Detect which cell encompasses the target text, then output its [X, Y] center coordinate. 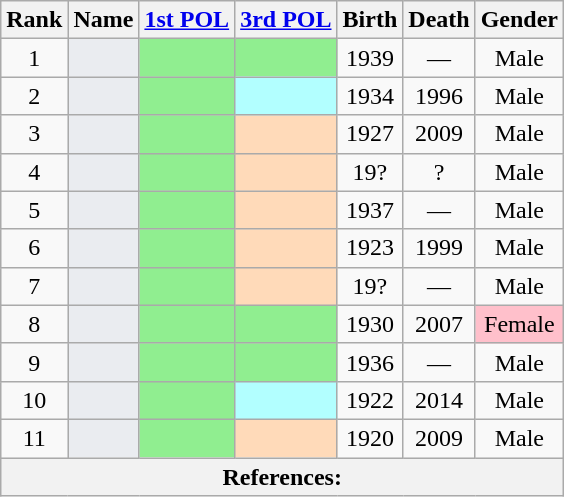
2 [34, 96]
Female [519, 324]
2014 [439, 400]
4 [34, 172]
2007 [439, 324]
Rank [34, 20]
1936 [370, 362]
1999 [439, 248]
7 [34, 286]
3rd POL [286, 20]
1st POL [187, 20]
Death [439, 20]
Name [104, 20]
Birth [370, 20]
1927 [370, 134]
1920 [370, 438]
8 [34, 324]
1937 [370, 210]
Gender [519, 20]
6 [34, 248]
5 [34, 210]
1996 [439, 96]
1 [34, 58]
10 [34, 400]
1934 [370, 96]
9 [34, 362]
11 [34, 438]
1922 [370, 400]
1930 [370, 324]
? [439, 172]
References: [282, 477]
3 [34, 134]
1923 [370, 248]
1939 [370, 58]
